Scan for the cell matching the given text and deliver its (X, Y) coordinate at center. 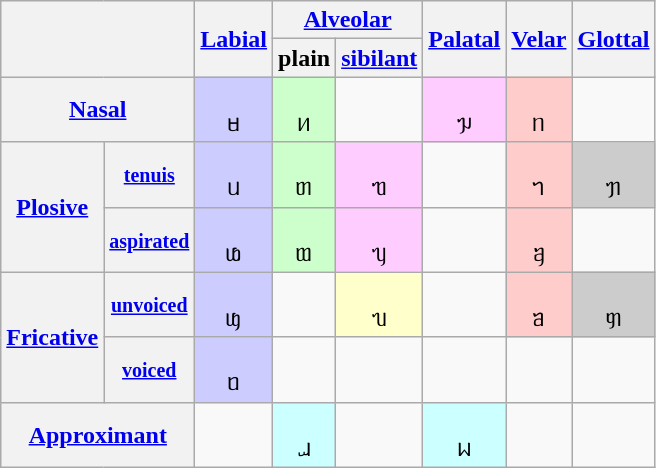
Labial (234, 39)
Plosive (52, 207)
Alveolar (348, 20)
tenuis (150, 174)
ᥔ (380, 304)
voiced (150, 370)
ᥕ (464, 434)
ᥓ (380, 174)
Velar (539, 39)
ᥖ (304, 174)
ᥞ (614, 304)
ᥠ (539, 240)
ᥐ (539, 174)
Approximant (98, 434)
ᥝ (234, 370)
aspirated (150, 240)
ᥢ (304, 110)
Palatal (464, 39)
ᥜ (234, 304)
ᥭ (464, 110)
Nasal (98, 110)
ᥟ (614, 174)
sibilant (380, 58)
plain (304, 58)
ᥚ (234, 240)
Glottal (614, 39)
ᥙ (234, 174)
ᥑ (539, 304)
ᥘ (304, 434)
Fricative (52, 337)
unvoiced (150, 304)
ᥛ (234, 110)
ᥗ (304, 240)
ᥡ (380, 240)
ᥒ (539, 110)
